Locate the cell with the specified text and output its (X, Y) center coordinate. 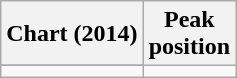
Chart (2014) (72, 34)
Peakposition (189, 34)
